Return the [X, Y] coordinate for the center point of the cell that contains the specified text.  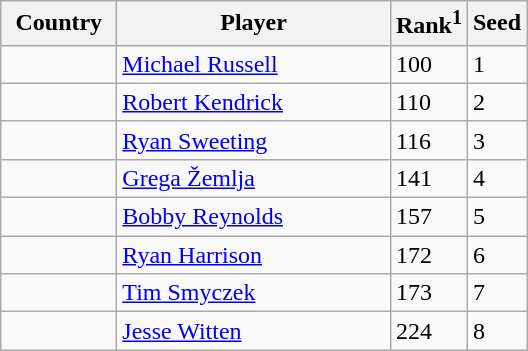
Ryan Harrison [254, 255]
5 [496, 217]
Ryan Sweeting [254, 140]
2 [496, 102]
7 [496, 293]
1 [496, 64]
141 [428, 178]
3 [496, 140]
Michael Russell [254, 64]
Seed [496, 24]
224 [428, 331]
Grega Žemlja [254, 178]
Bobby Reynolds [254, 217]
Rank1 [428, 24]
Robert Kendrick [254, 102]
157 [428, 217]
Tim Smyczek [254, 293]
110 [428, 102]
173 [428, 293]
100 [428, 64]
Player [254, 24]
172 [428, 255]
Country [59, 24]
Jesse Witten [254, 331]
6 [496, 255]
4 [496, 178]
8 [496, 331]
116 [428, 140]
